Return the (x, y) coordinate for the center point of the cell that contains the specified text.  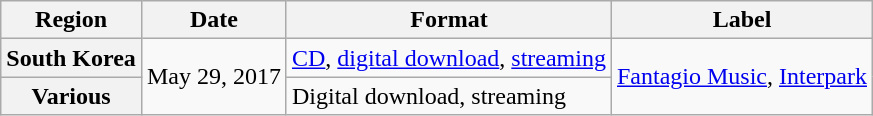
Format (448, 20)
Date (214, 20)
South Korea (72, 58)
Region (72, 20)
Various (72, 96)
CD, digital download, streaming (448, 58)
May 29, 2017 (214, 77)
Fantagio Music, Interpark (742, 77)
Digital download, streaming (448, 96)
Label (742, 20)
